Detect which cell encompasses the target text, then output its (x, y) center coordinate. 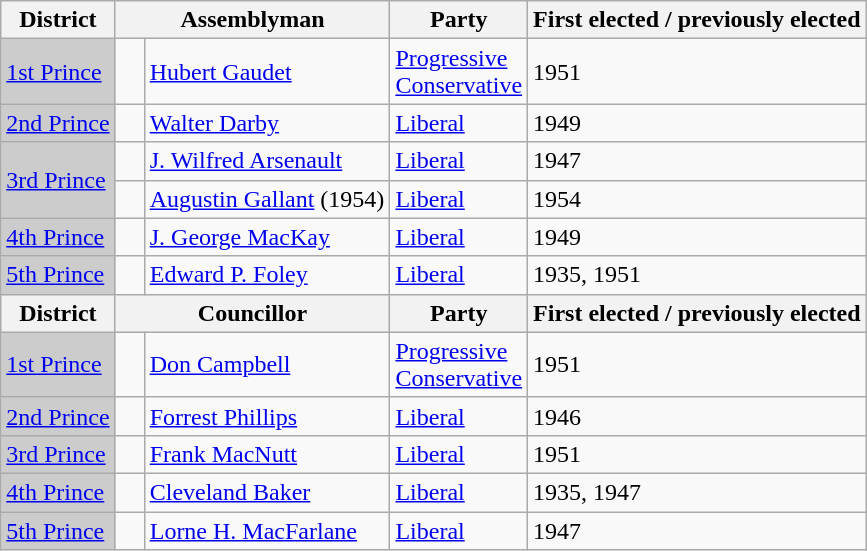
1954 (698, 199)
J. George MacKay (267, 237)
Edward P. Foley (267, 275)
Lorne H. MacFarlane (267, 531)
J. Wilfred Arsenault (267, 161)
1935, 1951 (698, 275)
Don Campbell (267, 364)
Walter Darby (267, 123)
Cleveland Baker (267, 492)
1946 (698, 416)
Hubert Gaudet (267, 72)
Frank MacNutt (267, 454)
Assemblyman (252, 20)
1935, 1947 (698, 492)
Councillor (252, 313)
Forrest Phillips (267, 416)
Augustin Gallant (1954) (267, 199)
